Identify which cell holds the provided text, then report its [X, Y] central coordinate. 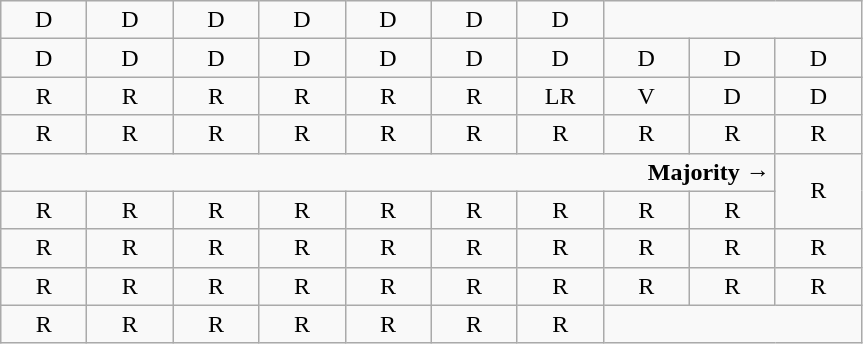
V [646, 96]
LR [560, 96]
Majority → [388, 172]
